Return the [x, y] coordinate for the center point of the cell that contains the specified text.  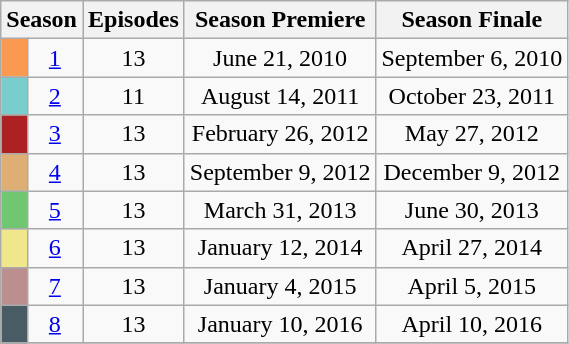
11 [133, 96]
January 10, 2016 [280, 324]
March 31, 2013 [280, 210]
September 9, 2012 [280, 172]
April 10, 2016 [472, 324]
January 12, 2014 [280, 248]
February 26, 2012 [280, 134]
3 [54, 134]
6 [54, 248]
January 4, 2015 [280, 286]
2 [54, 96]
August 14, 2011 [280, 96]
8 [54, 324]
Season Finale [472, 20]
7 [54, 286]
Season [42, 20]
April 5, 2015 [472, 286]
April 27, 2014 [472, 248]
June 30, 2013 [472, 210]
1 [54, 58]
June 21, 2010 [280, 58]
4 [54, 172]
September 6, 2010 [472, 58]
December 9, 2012 [472, 172]
May 27, 2012 [472, 134]
October 23, 2011 [472, 96]
Episodes [133, 20]
5 [54, 210]
Season Premiere [280, 20]
